From the cell containing the given text, extract its center point as (X, Y) coordinate. 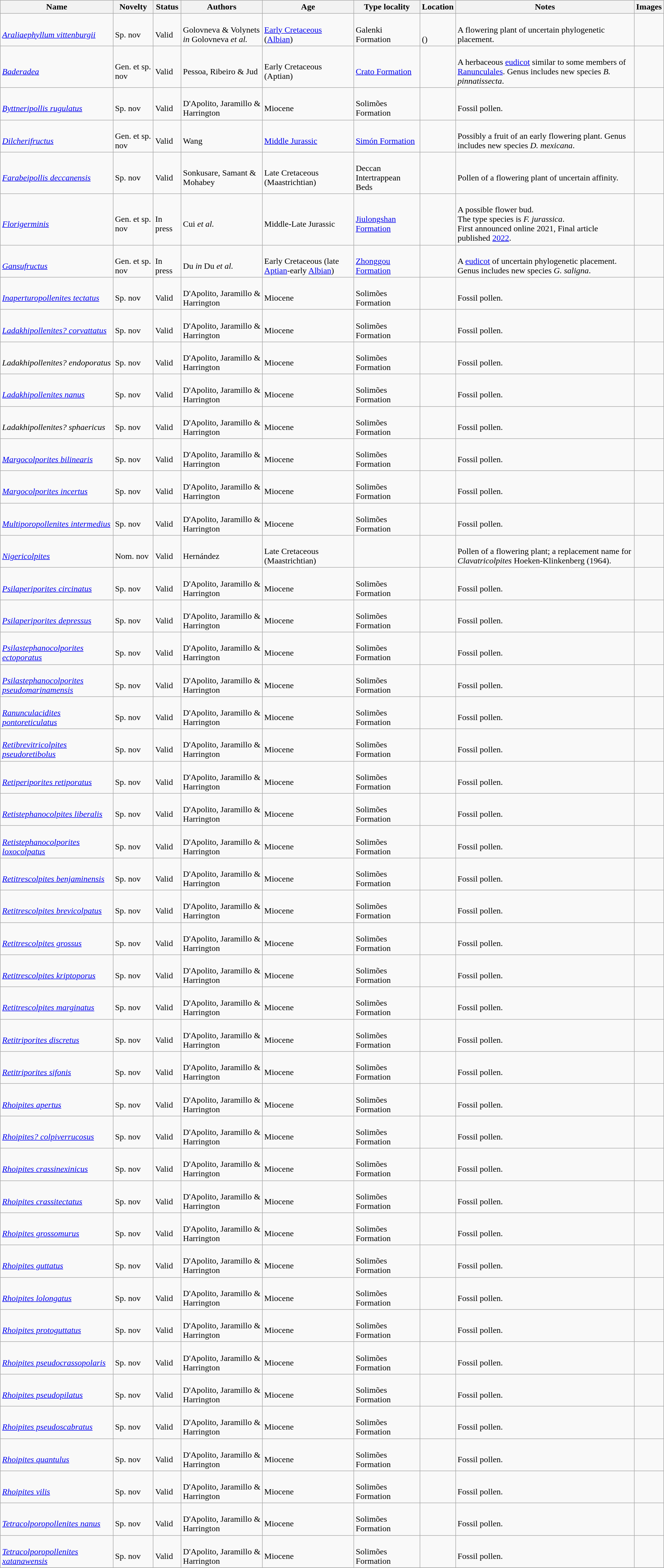
Rhoipites quantulus (57, 1455)
Status (167, 7)
Rhoipites crassinexinicus (57, 1164)
Deccan Intertrappean Beds (387, 173)
Retitrescolpites marginatus (57, 1003)
Baderadea (57, 67)
Nom. nov (133, 552)
Retitrescolpites kriptoporus (57, 971)
Crato Formation (387, 67)
Psilaperiporites depressus (57, 616)
Pollen of a flowering plant; a replacement name for Clavatricolpites Hoeken-Klinkenberg (1964). (545, 552)
Ladakhipollenites nanus (57, 390)
Ladakhipollenites? endoporatus (57, 358)
Ladakhipollenites? corvattatus (57, 326)
Wang (222, 136)
Rhoipites guttatus (57, 1261)
A herbaceous eudicot similar to some members of Ranunculales. Genus includes new species B. pinnatissecta. (545, 67)
Rhoipites protoguttatus (57, 1326)
Retitriporites sifonis (57, 1068)
Margocolporites bilinearis (57, 455)
Inaperturopollenites tectatus (57, 293)
Early Cretaceous (Aptian) (308, 67)
Farabeipollis deccanensis (57, 173)
Possibly a fruit of an early flowering plant. Genus includes new species D. mexicana. (545, 136)
Retistephanocolpites liberalis (57, 809)
A flowering plant of uncertain phylogenetic placement. (545, 30)
Pollen of a flowering plant of uncertain affinity. (545, 173)
Rhoipites? colpiverrucosus (57, 1132)
Retistephanocolporites loxocolpatus (57, 842)
Margocolporites incertus (57, 487)
Psilaperiporites circinatus (57, 584)
Byttneripollis rugulatus (57, 104)
Rhoipites crassitectatus (57, 1197)
Multiporopollenites intermedius (57, 519)
Rhoipites pseudopilatus (57, 1390)
Gansufructus (57, 261)
Golovneva & Volynets in Golovneva et al. (222, 30)
Du in Du et al. (222, 261)
Tetracolporopollenites xatanawensis (57, 1552)
Authors (222, 7)
Araliaephyllum vittenburgii (57, 30)
Type locality (387, 7)
Novelty (133, 7)
Tetracolporopollenites nanus (57, 1519)
Retitrescolpites benjaminensis (57, 874)
Age (308, 7)
A eudicot of uncertain phylogenetic placement. Genus includes new species G. saligna. (545, 261)
Images (649, 7)
Rhoipites apertus (57, 1100)
Retitrescolpites grossus (57, 938)
Middle-Late Jurassic (308, 219)
Nigericolpites (57, 552)
Florigerminis (57, 219)
A possible flower bud. The type species is F. jurassica. First announced online 2021, Final article published 2022. (545, 219)
Jiulongshan Formation (387, 219)
Rhoipites lolongatus (57, 1293)
Ladakhipollenites? sphaericus (57, 423)
Cui et al. (222, 219)
Galenki Formation (387, 30)
Sonkusare, Samant & Mohabey (222, 173)
() (438, 30)
Name (57, 7)
Simón Formation (387, 136)
Middle Jurassic (308, 136)
Hernández (222, 552)
Psilastephanocolporites ectoporatus (57, 648)
Psilastephanocolporites pseudomarinamensis (57, 680)
Ranunculacidites pontoreticulatus (57, 713)
Notes (545, 7)
Location (438, 7)
Rhoipites grossomurus (57, 1229)
Pessoa, Ribeiro & Jud (222, 67)
Rhoipites pseudocrassopolaris (57, 1358)
Early Cretaceous (Albian) (308, 30)
Retitriporites discretus (57, 1035)
Dilcherifructus (57, 136)
Retibrevitricolpites pseudoretibolus (57, 745)
Retiperiporites retiporatus (57, 777)
Rhoipites vilis (57, 1487)
Retitrescolpites brevicolpatus (57, 906)
Early Cretaceous (late Aptian-early Albian) (308, 261)
Zhonggou Formation (387, 261)
Rhoipites pseudoscabratus (57, 1422)
